Locate the cell with the specified text and output its [X, Y] center coordinate. 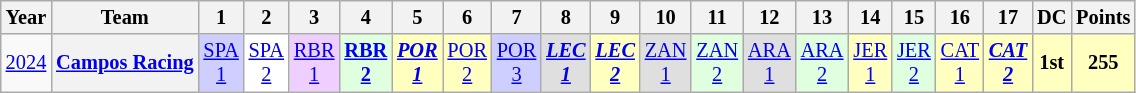
14 [870, 17]
17 [1008, 17]
12 [770, 17]
RBR1 [314, 63]
SPA1 [220, 63]
5 [417, 17]
JER1 [870, 63]
13 [822, 17]
16 [960, 17]
11 [717, 17]
ZAN1 [666, 63]
DC [1052, 17]
255 [1103, 63]
2 [266, 17]
Year [26, 17]
LEC1 [566, 63]
4 [366, 17]
CAT2 [1008, 63]
ARA1 [770, 63]
Team [124, 17]
JER2 [914, 63]
Campos Racing [124, 63]
3 [314, 17]
SPA2 [266, 63]
RBR2 [366, 63]
2024 [26, 63]
POR3 [516, 63]
ARA2 [822, 63]
POR2 [468, 63]
10 [666, 17]
7 [516, 17]
POR1 [417, 63]
ZAN2 [717, 63]
15 [914, 17]
8 [566, 17]
CAT1 [960, 63]
1st [1052, 63]
6 [468, 17]
1 [220, 17]
LEC2 [616, 63]
9 [616, 17]
Points [1103, 17]
